Determine the (x, y) coordinate at the center of the cell enclosing the given text.  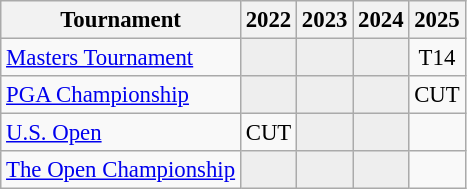
The Open Championship (121, 170)
2023 (325, 20)
Masters Tournament (121, 58)
2024 (381, 20)
PGA Championship (121, 95)
T14 (437, 58)
U.S. Open (121, 133)
2022 (268, 20)
2025 (437, 20)
Tournament (121, 20)
